Return the (X, Y) coordinate for the center point of the cell that contains the specified text.  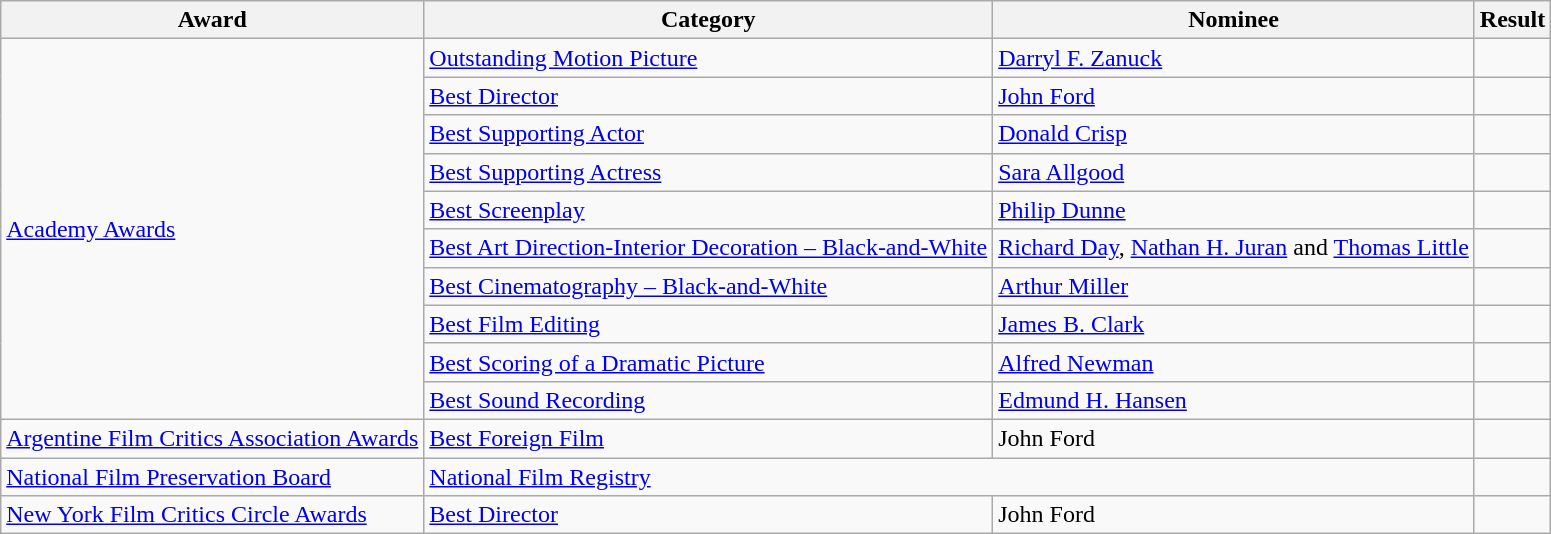
Arthur Miller (1234, 286)
Nominee (1234, 20)
Best Supporting Actress (708, 172)
Best Supporting Actor (708, 134)
Academy Awards (212, 230)
Best Art Direction-Interior Decoration – Black-and-White (708, 248)
Donald Crisp (1234, 134)
National Film Registry (949, 477)
Result (1512, 20)
Award (212, 20)
Argentine Film Critics Association Awards (212, 438)
Alfred Newman (1234, 362)
Best Screenplay (708, 210)
Best Scoring of a Dramatic Picture (708, 362)
Outstanding Motion Picture (708, 58)
Best Cinematography – Black-and-White (708, 286)
Best Sound Recording (708, 400)
Best Foreign Film (708, 438)
Sara Allgood (1234, 172)
Category (708, 20)
Philip Dunne (1234, 210)
James B. Clark (1234, 324)
Darryl F. Zanuck (1234, 58)
New York Film Critics Circle Awards (212, 515)
Best Film Editing (708, 324)
Richard Day, Nathan H. Juran and Thomas Little (1234, 248)
National Film Preservation Board (212, 477)
Edmund H. Hansen (1234, 400)
